Output the [x, y] coordinate of the center of the cell containing the given text.  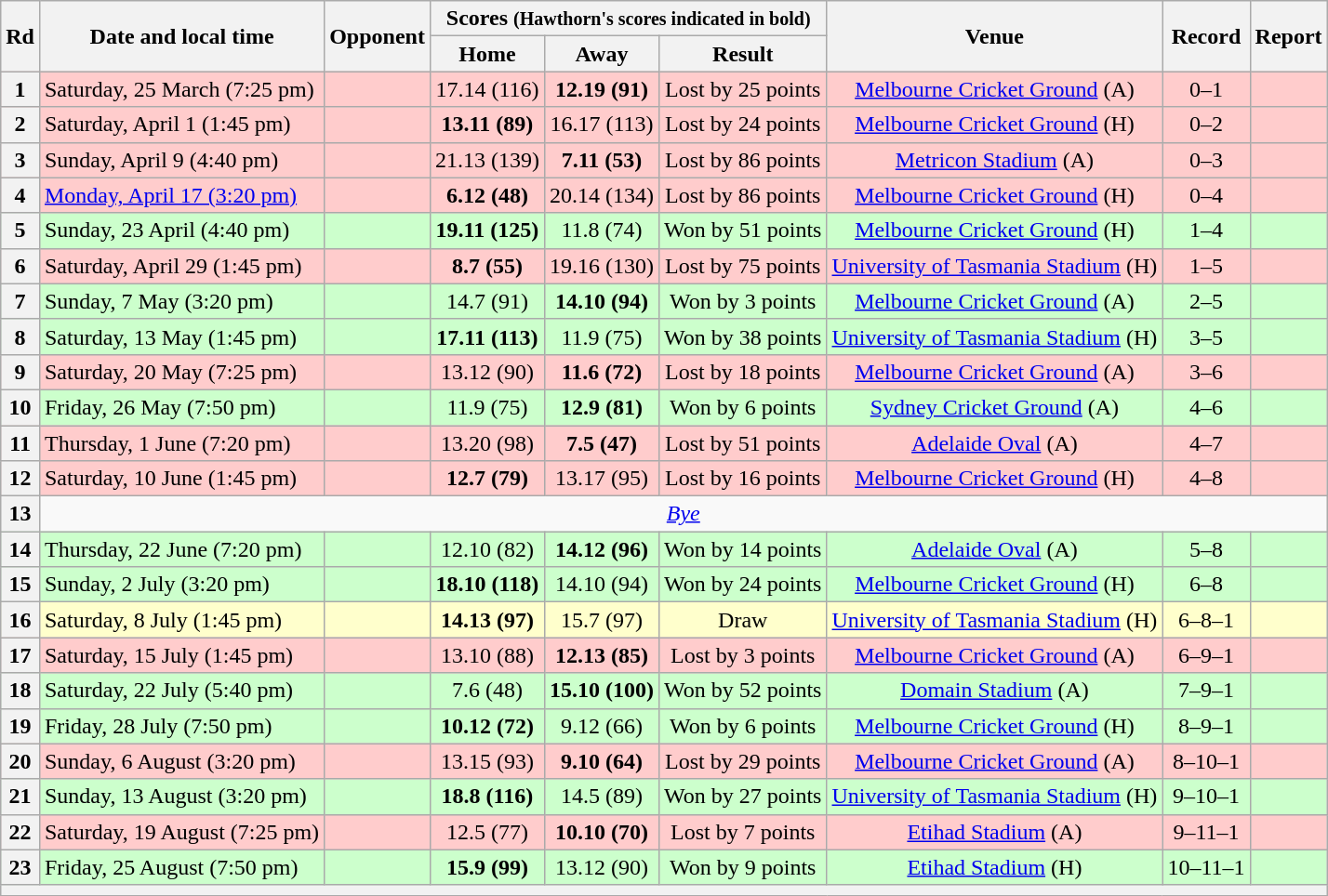
1–4 [1206, 231]
Saturday, 10 June (1:45 pm) [181, 479]
Away [601, 54]
5–8 [1206, 549]
11.8 (74) [601, 231]
Lost by 18 points [743, 372]
13.10 (88) [487, 655]
18.8 (116) [487, 797]
22 [20, 832]
13 [20, 514]
Sunday, 6 August (3:20 pm) [181, 761]
Etihad Stadium (A) [995, 832]
Thursday, 22 June (7:20 pm) [181, 549]
Won by 3 points [743, 301]
12.9 (81) [601, 407]
12.7 (79) [487, 479]
4–8 [1206, 479]
Etihad Stadium (H) [995, 867]
6–9–1 [1206, 655]
15.9 (99) [487, 867]
12.5 (77) [487, 832]
Sunday, 2 July (3:20 pm) [181, 585]
Saturday, April 29 (1:45 pm) [181, 266]
Friday, 25 August (7:50 pm) [181, 867]
14 [20, 549]
2–5 [1206, 301]
Lost by 51 points [743, 443]
17.11 (113) [487, 336]
5 [20, 231]
Saturday, 13 May (1:45 pm) [181, 336]
Saturday, 20 May (7:25 pm) [181, 372]
6 [20, 266]
Won by 27 points [743, 797]
Won by 38 points [743, 336]
Saturday, 22 July (5:40 pm) [181, 691]
Friday, 28 July (7:50 pm) [181, 726]
3–6 [1206, 372]
Saturday, 19 August (7:25 pm) [181, 832]
17.14 (116) [487, 89]
13.11 (89) [487, 125]
12.13 (85) [601, 655]
10 [20, 407]
23 [20, 867]
Record [1206, 36]
18 [20, 691]
Lost by 25 points [743, 89]
7.5 (47) [601, 443]
Thursday, 1 June (7:20 pm) [181, 443]
Sunday, 13 August (3:20 pm) [181, 797]
10.12 (72) [487, 726]
Lost by 7 points [743, 832]
15.7 (97) [601, 620]
11 [20, 443]
Lost by 75 points [743, 266]
8–10–1 [1206, 761]
Saturday, 8 July (1:45 pm) [181, 620]
19 [20, 726]
4–6 [1206, 407]
Monday, April 17 (3:20 pm) [181, 195]
6–8 [1206, 585]
Date and local time [181, 36]
Lost by 3 points [743, 655]
1–5 [1206, 266]
4–7 [1206, 443]
16 [20, 620]
7–9–1 [1206, 691]
14.13 (97) [487, 620]
12.19 (91) [601, 89]
Report [1289, 36]
9–11–1 [1206, 832]
Metricon Stadium (A) [995, 160]
Scores (Hawthorn's scores indicated in bold) [629, 19]
0–4 [1206, 195]
13.20 (98) [487, 443]
Domain Stadium (A) [995, 691]
8.7 (55) [487, 266]
Home [487, 54]
6–8–1 [1206, 620]
Saturday, April 1 (1:45 pm) [181, 125]
8 [20, 336]
10–11–1 [1206, 867]
7.6 (48) [487, 691]
20.14 (134) [601, 195]
Bye [683, 514]
Result [743, 54]
Opponent [378, 36]
3 [20, 160]
Sunday, 23 April (4:40 pm) [181, 231]
Won by 52 points [743, 691]
14.5 (89) [601, 797]
10.10 (70) [601, 832]
Draw [743, 620]
16.17 (113) [601, 125]
Sunday, 7 May (3:20 pm) [181, 301]
8–9–1 [1206, 726]
9 [20, 372]
19.16 (130) [601, 266]
9–10–1 [1206, 797]
Saturday, 25 March (7:25 pm) [181, 89]
0–3 [1206, 160]
7 [20, 301]
18.10 (118) [487, 585]
19.11 (125) [487, 231]
4 [20, 195]
Lost by 24 points [743, 125]
7.11 (53) [601, 160]
Rd [20, 36]
3–5 [1206, 336]
Lost by 29 points [743, 761]
21.13 (139) [487, 160]
Sydney Cricket Ground (A) [995, 407]
2 [20, 125]
Won by 24 points [743, 585]
12 [20, 479]
Venue [995, 36]
20 [20, 761]
0–2 [1206, 125]
0–1 [1206, 89]
Won by 9 points [743, 867]
14.7 (91) [487, 301]
1 [20, 89]
6.12 (48) [487, 195]
21 [20, 797]
9.10 (64) [601, 761]
14.12 (96) [601, 549]
Sunday, April 9 (4:40 pm) [181, 160]
12.10 (82) [487, 549]
13.15 (93) [487, 761]
Lost by 16 points [743, 479]
15 [20, 585]
13.17 (95) [601, 479]
Friday, 26 May (7:50 pm) [181, 407]
Won by 51 points [743, 231]
Saturday, 15 July (1:45 pm) [181, 655]
9.12 (66) [601, 726]
17 [20, 655]
15.10 (100) [601, 691]
11.6 (72) [601, 372]
Won by 14 points [743, 549]
